Scan for the cell matching the given text and deliver its [x, y] coordinate at center. 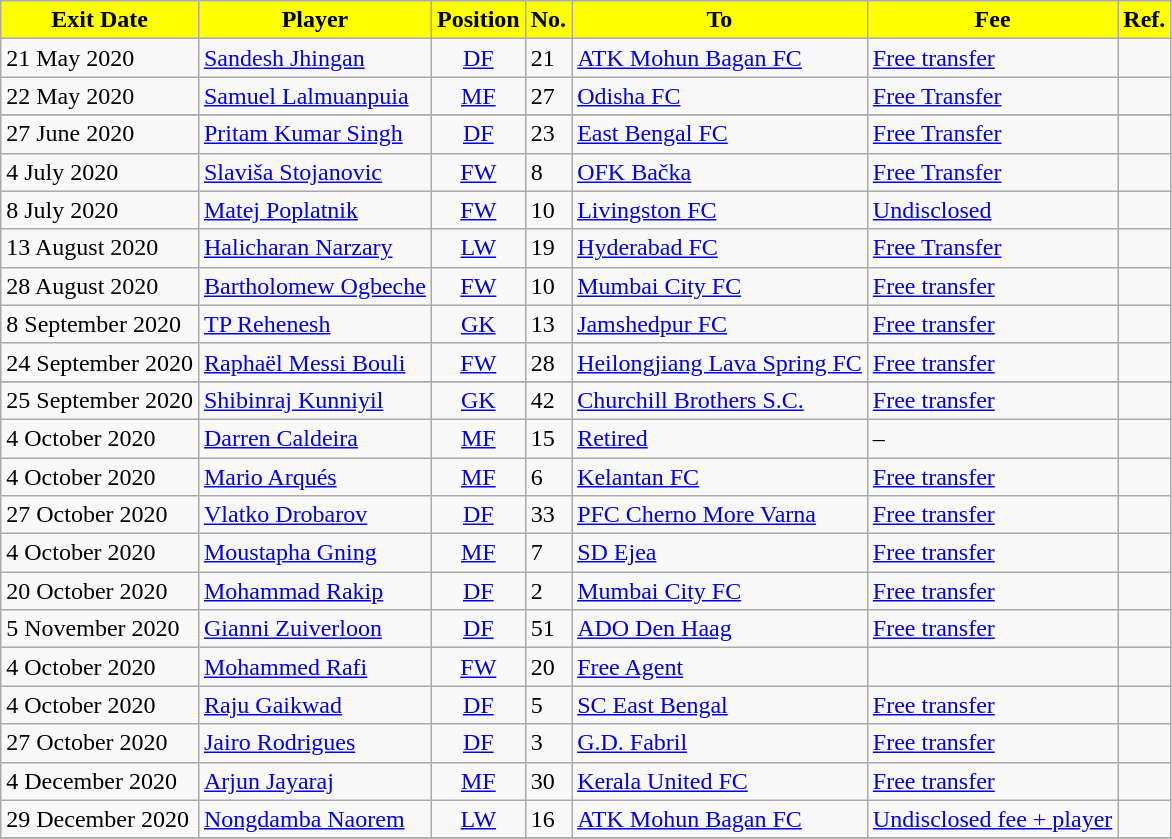
2 [548, 591]
To [720, 20]
27 June 2020 [100, 134]
5 [548, 705]
Bartholomew Ogbeche [314, 286]
Samuel Lalmuanpuia [314, 96]
16 [548, 819]
TP Rehenesh [314, 324]
East Bengal FC [720, 134]
Churchill Brothers S.C. [720, 400]
23 [548, 134]
13 August 2020 [100, 248]
51 [548, 629]
SD Ejea [720, 553]
28 [548, 362]
29 December 2020 [100, 819]
Raju Gaikwad [314, 705]
Position [478, 20]
SC East Bengal [720, 705]
Mohammad Rakip [314, 591]
Vlatko Drobarov [314, 515]
Player [314, 20]
Fee [992, 20]
Kerala United FC [720, 781]
PFC Cherno More Varna [720, 515]
Shibinraj Kunniyil [314, 400]
Matej Poplatnik [314, 210]
19 [548, 248]
– [992, 438]
Undisclosed fee + player [992, 819]
Pritam Kumar Singh [314, 134]
21 [548, 58]
25 September 2020 [100, 400]
7 [548, 553]
Moustapha Gning [314, 553]
Mohammed Rafi [314, 667]
Raphaël Messi Bouli [314, 362]
8 September 2020 [100, 324]
ADO Den Haag [720, 629]
Halicharan Narzary [314, 248]
Livingston FC [720, 210]
Slaviša Stojanovic [314, 172]
Undisclosed [992, 210]
27 [548, 96]
Ref. [1144, 20]
Retired [720, 438]
Kelantan FC [720, 477]
Sandesh Jhingan [314, 58]
Arjun Jayaraj [314, 781]
G.D. Fabril [720, 743]
Heilongjiang Lava Spring FC [720, 362]
Nongdamba Naorem [314, 819]
28 August 2020 [100, 286]
Gianni Zuiverloon [314, 629]
21 May 2020 [100, 58]
Darren Caldeira [314, 438]
30 [548, 781]
Hyderabad FC [720, 248]
4 July 2020 [100, 172]
24 September 2020 [100, 362]
22 May 2020 [100, 96]
15 [548, 438]
Odisha FC [720, 96]
20 October 2020 [100, 591]
OFK Bačka [720, 172]
Mario Arqués [314, 477]
Jairo Rodrigues [314, 743]
3 [548, 743]
Free Agent [720, 667]
42 [548, 400]
33 [548, 515]
6 [548, 477]
8 [548, 172]
13 [548, 324]
Jamshedpur FC [720, 324]
Exit Date [100, 20]
8 July 2020 [100, 210]
5 November 2020 [100, 629]
20 [548, 667]
No. [548, 20]
4 December 2020 [100, 781]
